Return [x, y] of the center of cell containing provided text 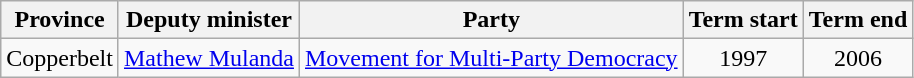
Mathew Mulanda [208, 58]
2006 [858, 58]
Movement for Multi-Party Democracy [491, 58]
1997 [743, 58]
Deputy minister [208, 20]
Term start [743, 20]
Province [60, 20]
Party [491, 20]
Copperbelt [60, 58]
Term end [858, 20]
